From the cell containing the given text, extract its center point as (X, Y) coordinate. 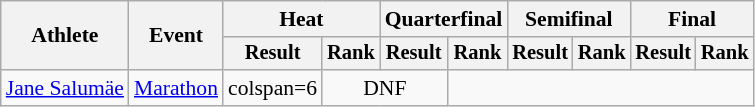
Semifinal (568, 19)
Marathon (176, 88)
Quarterfinal (444, 19)
Final (692, 19)
Heat (302, 19)
DNF (385, 88)
Athlete (65, 36)
Jane Salumäe (65, 88)
Event (176, 36)
colspan=6 (272, 88)
